Extract the (X, Y) coordinate from the center of the cell holding the provided text.  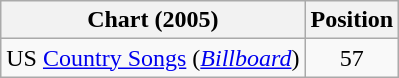
57 (352, 58)
Position (352, 20)
Chart (2005) (153, 20)
US Country Songs (Billboard) (153, 58)
